Find where the given text appears and provide that cell's center as [x, y] coordinate. 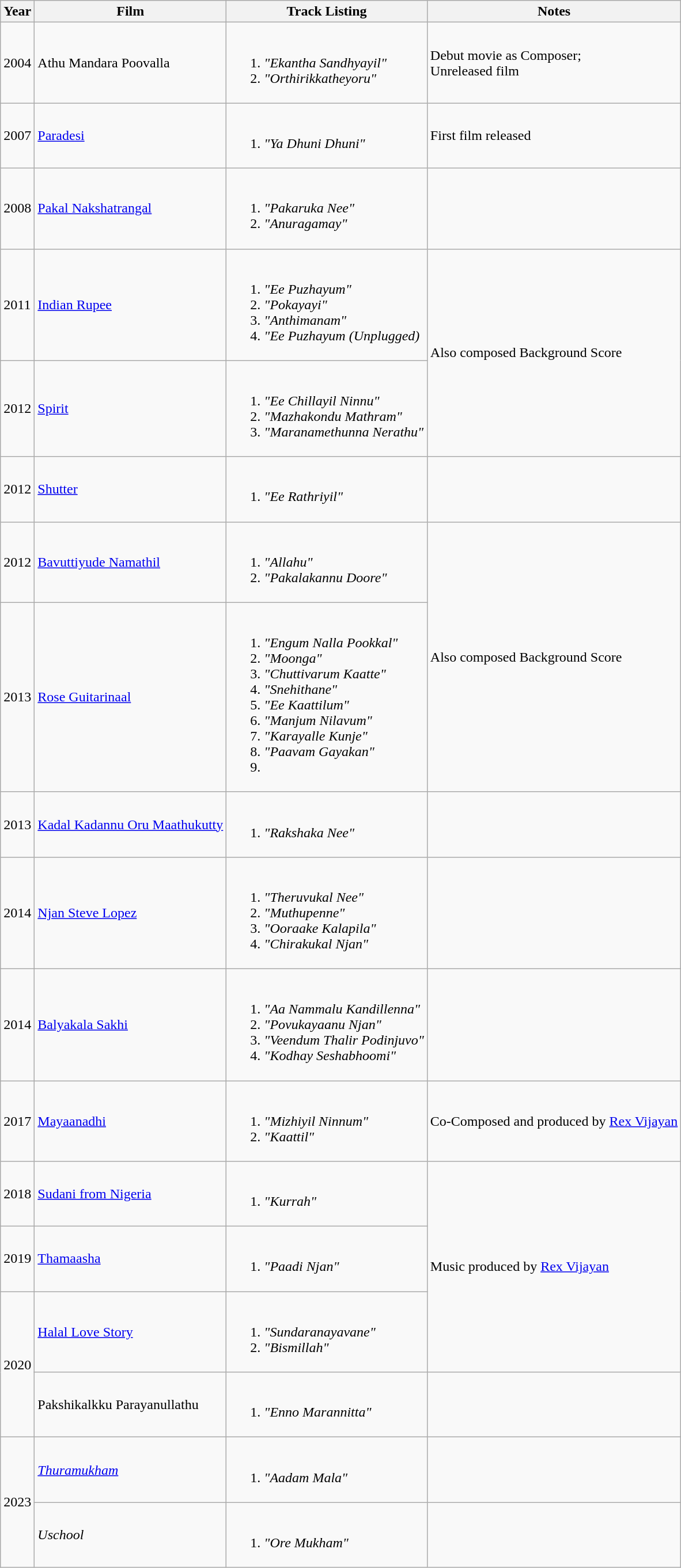
Bavuttiyude Namathil [130, 562]
Pakal Nakshatrangal [130, 208]
"Enno Marannitta" [327, 1405]
Debut movie as Composer;Unreleased film [554, 63]
Notes [554, 12]
"Ee Chillayil Ninnu""Mazhakondu Mathram""Maranamethunna Nerathu" [327, 409]
Year [17, 12]
"Kurrah" [327, 1194]
Indian Rupee [130, 305]
2020 [17, 1365]
"Allahu""Pakalakannu Doore" [327, 562]
2018 [17, 1194]
"Engum Nalla Pookkal""Moonga""Chuttivarum Kaatte""Snehithane""Ee Kaattilum""Manjum Nilavum""Karayalle Kunje""Paavam Gayakan" [327, 697]
Track Listing [327, 12]
Njan Steve Lopez [130, 913]
First film released [554, 136]
2019 [17, 1259]
"Ee Rathriyil" [327, 489]
2007 [17, 136]
"Ore Mukham" [327, 1535]
Sudani from Nigeria [130, 1194]
Film [130, 12]
Spirit [130, 409]
"Theruvukal Nee""Muthupenne""Ooraake Kalapila""Chirakukal Njan" [327, 913]
"Ee Puzhayum""Pokayayi""Anthimanam""Ee Puzhayum (Unplugged) [327, 305]
Rose Guitarinaal [130, 697]
Kadal Kadannu Oru Maathukutty [130, 825]
"Sundaranayavane""Bismillah" [327, 1332]
Co-Composed and produced by Rex Vijayan [554, 1121]
"Mizhiyil Ninnum""Kaattil" [327, 1121]
Mayaanadhi [130, 1121]
"Rakshaka Nee" [327, 825]
"Aa Nammalu Kandillenna""Povukayaanu Njan""Veendum Thalir Podinjuvo""Kodhay Seshabhoomi" [327, 1024]
Thuramukham [130, 1470]
"Pakaruka Nee""Anuragamay" [327, 208]
"Paadi Njan" [327, 1259]
Halal Love Story [130, 1332]
Paradesi [130, 136]
Uschool [130, 1535]
Shutter [130, 489]
Music produced by Rex Vijayan [554, 1267]
2004 [17, 63]
"Ekantha Sandhyayil""Orthirikkatheyoru" [327, 63]
Pakshikalkku Parayanullathu [130, 1405]
Athu Mandara Poovalla [130, 63]
Balyakala Sakhi [130, 1024]
"Aadam Mala" [327, 1470]
2008 [17, 208]
Thamaasha [130, 1259]
2023 [17, 1502]
2011 [17, 305]
"Ya Dhuni Dhuni" [327, 136]
2017 [17, 1121]
